Locate the cell with the specified text and output its (x, y) center coordinate. 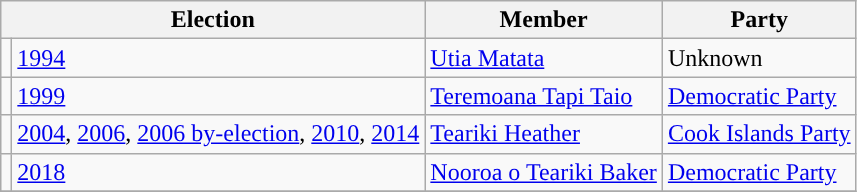
2004, 2006, 2006 by-election, 2010, 2014 (218, 134)
Election (213, 20)
1999 (218, 96)
Party (759, 20)
2018 (218, 172)
Teariki Heather (544, 134)
Member (544, 20)
Cook Islands Party (759, 134)
Unknown (759, 58)
Nooroa o Teariki Baker (544, 172)
Teremoana Tapi Taio (544, 96)
Utia Matata (544, 58)
1994 (218, 58)
